Identify which cell holds the provided text, then report its (X, Y) central coordinate. 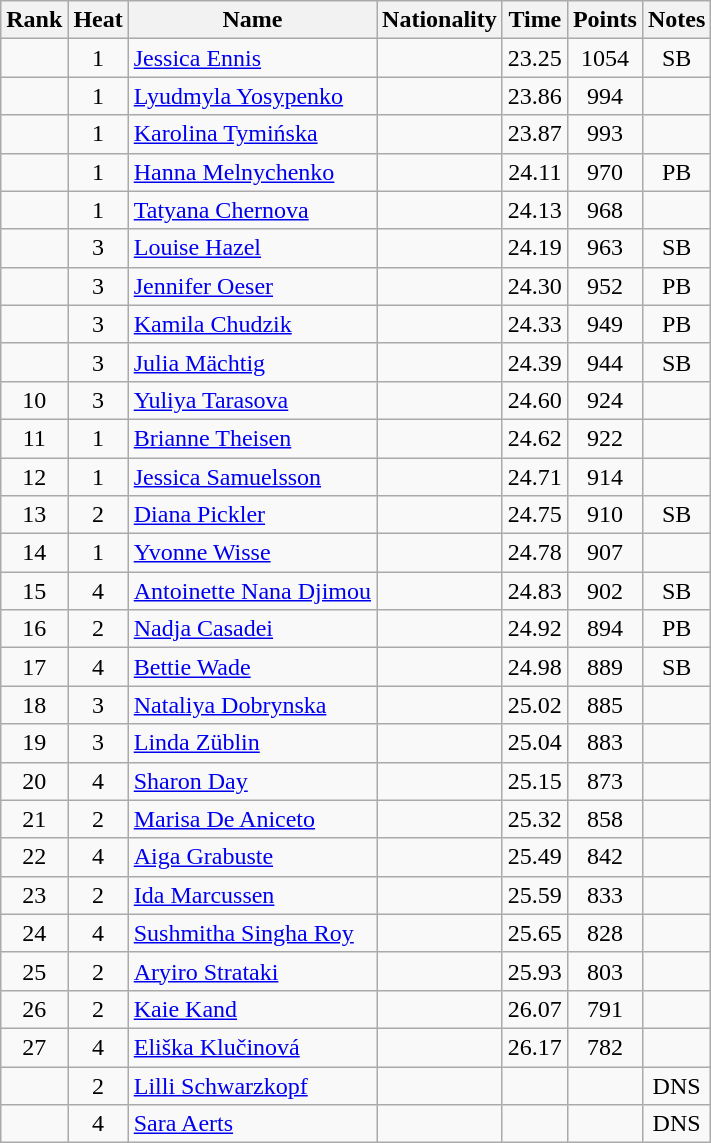
14 (34, 553)
885 (604, 705)
24.19 (534, 248)
24.30 (534, 286)
924 (604, 400)
Hanna Melnychenko (252, 172)
Sushmitha Singha Roy (252, 933)
23.25 (534, 58)
25.65 (534, 933)
17 (34, 667)
Louise Hazel (252, 248)
Julia Mächtig (252, 362)
828 (604, 933)
22 (34, 857)
25.04 (534, 743)
910 (604, 515)
Kaie Kand (252, 1009)
19 (34, 743)
894 (604, 629)
993 (604, 134)
25.59 (534, 895)
24.98 (534, 667)
Aryiro Strataki (252, 971)
Yuliya Tarasova (252, 400)
Aiga Grabuste (252, 857)
24.39 (534, 362)
Heat (98, 20)
782 (604, 1047)
Name (252, 20)
18 (34, 705)
25.93 (534, 971)
Ida Marcussen (252, 895)
952 (604, 286)
Sharon Day (252, 781)
949 (604, 324)
907 (604, 553)
Notes (676, 20)
1054 (604, 58)
Nadja Casadei (252, 629)
Brianne Theisen (252, 438)
24.13 (534, 210)
26.07 (534, 1009)
24.78 (534, 553)
803 (604, 971)
Yvonne Wisse (252, 553)
Jessica Ennis (252, 58)
Lyudmyla Yosypenko (252, 96)
Karolina Tymińska (252, 134)
Eliška Klučinová (252, 1047)
24.83 (534, 591)
24.62 (534, 438)
Linda Züblin (252, 743)
914 (604, 477)
Points (604, 20)
Sara Aerts (252, 1124)
Nataliya Dobrynska (252, 705)
922 (604, 438)
873 (604, 781)
11 (34, 438)
Nationality (440, 20)
20 (34, 781)
25.49 (534, 857)
902 (604, 591)
Bettie Wade (252, 667)
968 (604, 210)
Kamila Chudzik (252, 324)
21 (34, 819)
24.60 (534, 400)
944 (604, 362)
842 (604, 857)
25.32 (534, 819)
Rank (34, 20)
Jessica Samuelsson (252, 477)
26 (34, 1009)
15 (34, 591)
24.92 (534, 629)
24.75 (534, 515)
Marisa De Aniceto (252, 819)
24.11 (534, 172)
25.02 (534, 705)
27 (34, 1047)
23 (34, 895)
994 (604, 96)
Jennifer Oeser (252, 286)
889 (604, 667)
24 (34, 933)
791 (604, 1009)
24.33 (534, 324)
883 (604, 743)
970 (604, 172)
Antoinette Nana Djimou (252, 591)
23.86 (534, 96)
833 (604, 895)
Time (534, 20)
12 (34, 477)
25.15 (534, 781)
13 (34, 515)
23.87 (534, 134)
24.71 (534, 477)
963 (604, 248)
16 (34, 629)
Diana Pickler (252, 515)
Lilli Schwarzkopf (252, 1085)
Tatyana Chernova (252, 210)
26.17 (534, 1047)
858 (604, 819)
25 (34, 971)
10 (34, 400)
